Identify which cell holds the provided text, then report its [X, Y] central coordinate. 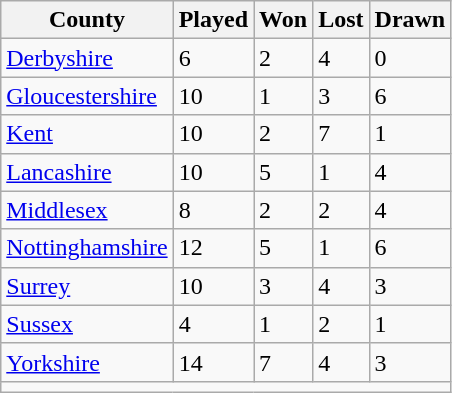
Gloucestershire [87, 96]
8 [213, 210]
Nottinghamshire [87, 248]
County [87, 20]
Kent [87, 134]
12 [213, 248]
Derbyshire [87, 58]
Middlesex [87, 210]
Drawn [410, 20]
Sussex [87, 324]
0 [410, 58]
Won [284, 20]
Surrey [87, 286]
Yorkshire [87, 362]
14 [213, 362]
Lancashire [87, 172]
Lost [341, 20]
Played [213, 20]
